For the text-containing cell, return its midpoint in (x, y) coordinate format. 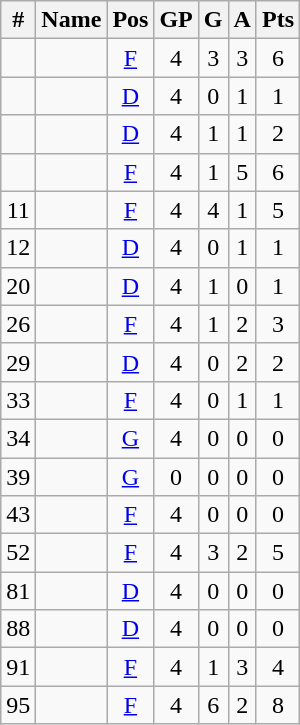
Pos (130, 20)
Pts (278, 20)
12 (18, 248)
20 (18, 286)
26 (18, 324)
43 (18, 515)
34 (18, 438)
8 (278, 705)
Name (72, 20)
88 (18, 629)
81 (18, 591)
11 (18, 210)
52 (18, 553)
91 (18, 667)
GP (176, 20)
95 (18, 705)
33 (18, 400)
# (18, 20)
29 (18, 362)
39 (18, 477)
A (242, 20)
